Determine the [x, y] coordinate at the center of the cell enclosing the given text.  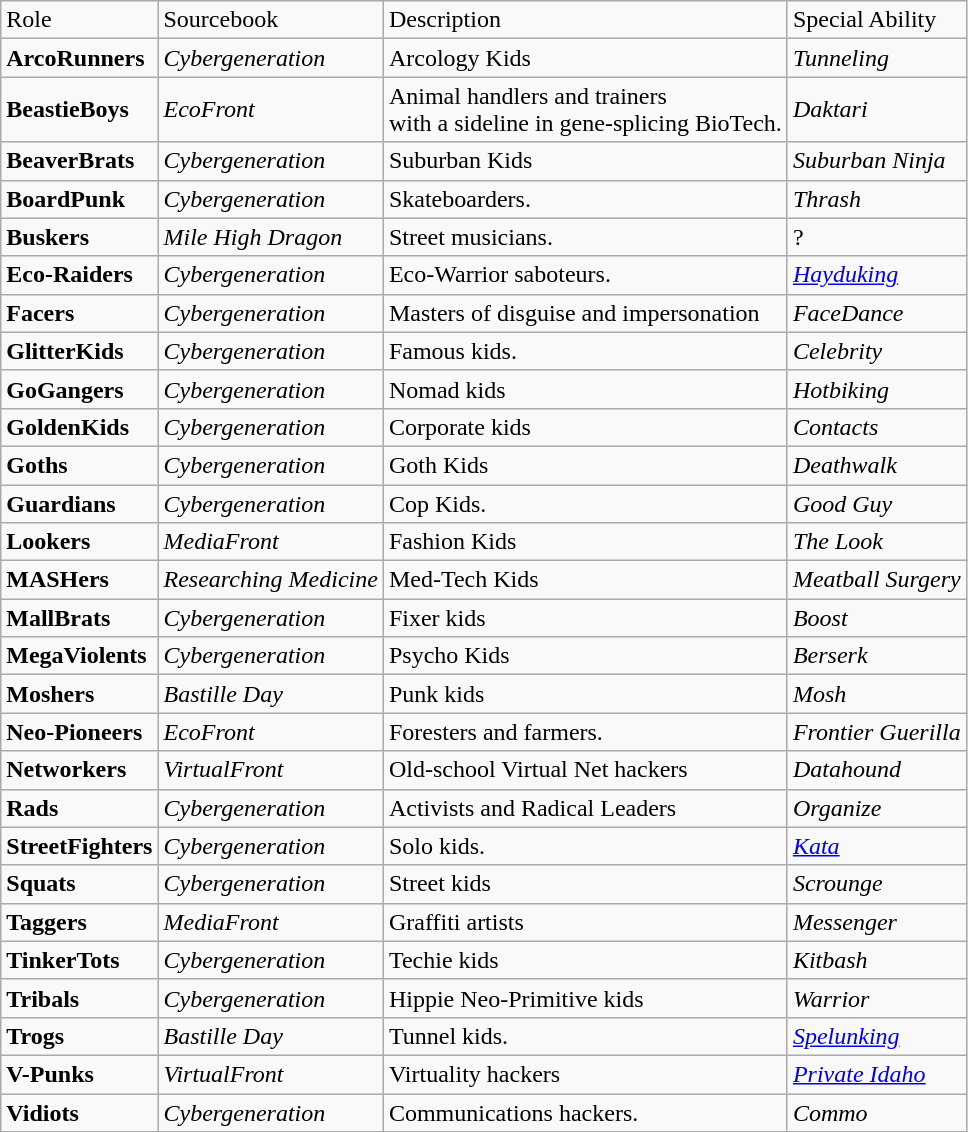
Goths [80, 465]
Thrash [876, 199]
Solo kids. [585, 846]
Virtuality hackers [585, 1074]
Animal handlers and trainerswith a sideline in gene-splicing BioTech. [585, 110]
Nomad kids [585, 389]
Med-Tech Kids [585, 580]
V-Punks [80, 1074]
Description [585, 20]
? [876, 237]
Commo [876, 1113]
Mosh [876, 694]
Boost [876, 618]
Berserk [876, 656]
Punk kids [585, 694]
Famous kids. [585, 351]
Eco-Warrior saboteurs. [585, 275]
Masters of disguise and impersonation [585, 313]
Kitbash [876, 960]
Spelunking [876, 1036]
Frontier Guerilla [876, 732]
Researching Medicine [270, 580]
Old-school Virtual Net hackers [585, 770]
Rads [80, 808]
Corporate kids [585, 427]
Cop Kids. [585, 503]
Communications hackers. [585, 1113]
Lookers [80, 542]
Good Guy [876, 503]
Warrior [876, 998]
GlitterKids [80, 351]
Daktari [876, 110]
Guardians [80, 503]
Private Idaho [876, 1074]
TinkerTots [80, 960]
Deathwalk [876, 465]
Tunneling [876, 58]
Vidiots [80, 1113]
Squats [80, 884]
GoldenKids [80, 427]
Role [80, 20]
Suburban Ninja [876, 161]
BeastieBoys [80, 110]
Sourcebook [270, 20]
Celebrity [876, 351]
StreetFighters [80, 846]
FaceDance [876, 313]
Skateboarders. [585, 199]
Hippie Neo-Primitive kids [585, 998]
Arcology Kids [585, 58]
ArcoRunners [80, 58]
MASHers [80, 580]
Scrounge [876, 884]
Eco-Raiders [80, 275]
Moshers [80, 694]
Street musicians. [585, 237]
BoardPunk [80, 199]
Messenger [876, 922]
MallBrats [80, 618]
Goth Kids [585, 465]
Taggers [80, 922]
Buskers [80, 237]
Organize [876, 808]
Fixer kids [585, 618]
Foresters and farmers. [585, 732]
Facers [80, 313]
Fashion Kids [585, 542]
Special Ability [876, 20]
Meatball Surgery [876, 580]
Street kids [585, 884]
Tunnel kids. [585, 1036]
Kata [876, 846]
Techie kids [585, 960]
Graffiti artists [585, 922]
Contacts [876, 427]
Hayduking [876, 275]
Mile High Dragon [270, 237]
MegaViolents [80, 656]
Tribals [80, 998]
Datahound [876, 770]
Psycho Kids [585, 656]
Networkers [80, 770]
Neo-Pioneers [80, 732]
GoGangers [80, 389]
Suburban Kids [585, 161]
Activists and Radical Leaders [585, 808]
The Look [876, 542]
Trogs [80, 1036]
BeaverBrats [80, 161]
Hotbiking [876, 389]
